From the cell containing the given text, extract its center point as (X, Y) coordinate. 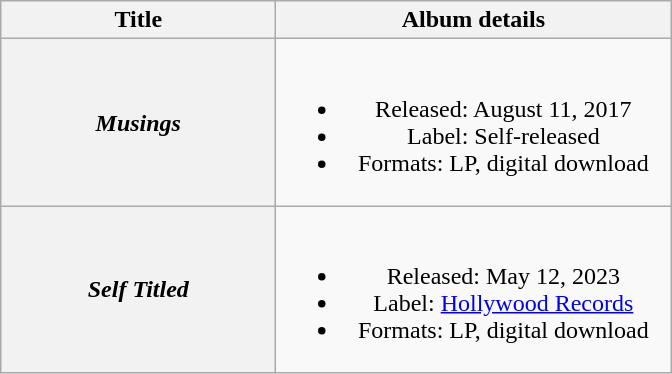
Released: August 11, 2017Label: Self-releasedFormats: LP, digital download (474, 122)
Musings (138, 122)
Self Titled (138, 290)
Album details (474, 20)
Released: May 12, 2023Label: Hollywood RecordsFormats: LP, digital download (474, 290)
Title (138, 20)
